Output the [X, Y] coordinate of the center of the cell containing the given text.  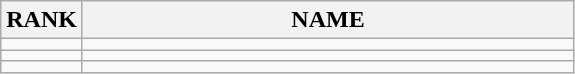
NAME [328, 20]
RANK [42, 20]
